Identify which cell holds the provided text, then report its [x, y] central coordinate. 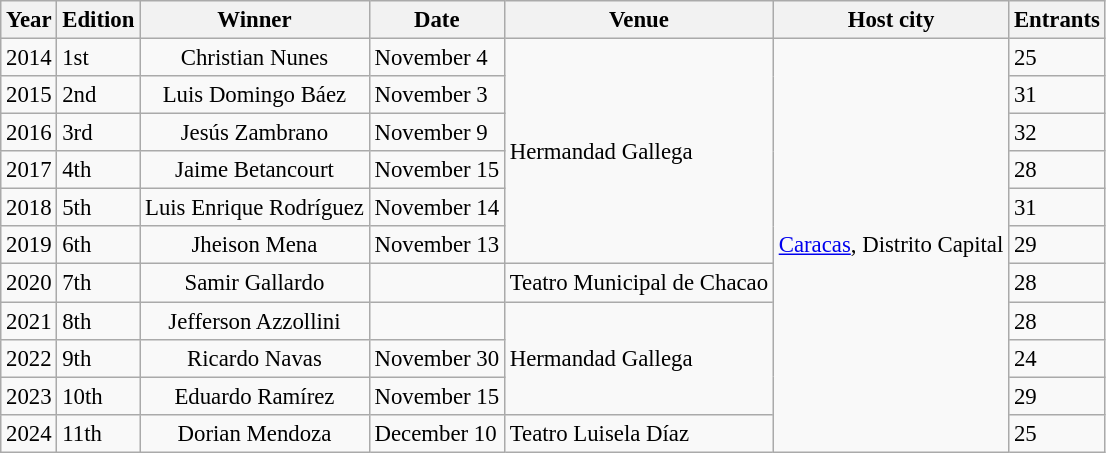
2023 [29, 396]
7th [98, 283]
Dorian Mendoza [255, 433]
Ricardo Navas [255, 358]
Teatro Municipal de Chacao [638, 283]
8th [98, 321]
2015 [29, 95]
Luis Domingo Báez [255, 95]
2018 [29, 208]
Host city [890, 20]
5th [98, 208]
December 10 [436, 433]
Venue [638, 20]
32 [1058, 133]
November 13 [436, 245]
11th [98, 433]
Jesús Zambrano [255, 133]
November 30 [436, 358]
Eduardo Ramírez [255, 396]
Teatro Luisela Díaz [638, 433]
Year [29, 20]
Luis Enrique Rodríguez [255, 208]
Date [436, 20]
2nd [98, 95]
2020 [29, 283]
4th [98, 170]
10th [98, 396]
2014 [29, 58]
2024 [29, 433]
November 14 [436, 208]
November 3 [436, 95]
2022 [29, 358]
Winner [255, 20]
2017 [29, 170]
Samir Gallardo [255, 283]
2019 [29, 245]
6th [98, 245]
Caracas, Distrito Capital [890, 246]
November 9 [436, 133]
Christian Nunes [255, 58]
Jheison Mena [255, 245]
Jaime Betancourt [255, 170]
24 [1058, 358]
Entrants [1058, 20]
3rd [98, 133]
Jefferson Azzollini [255, 321]
2016 [29, 133]
9th [98, 358]
2021 [29, 321]
Edition [98, 20]
November 4 [436, 58]
1st [98, 58]
